Extract the (X, Y) coordinate from the center of the cell holding the provided text.  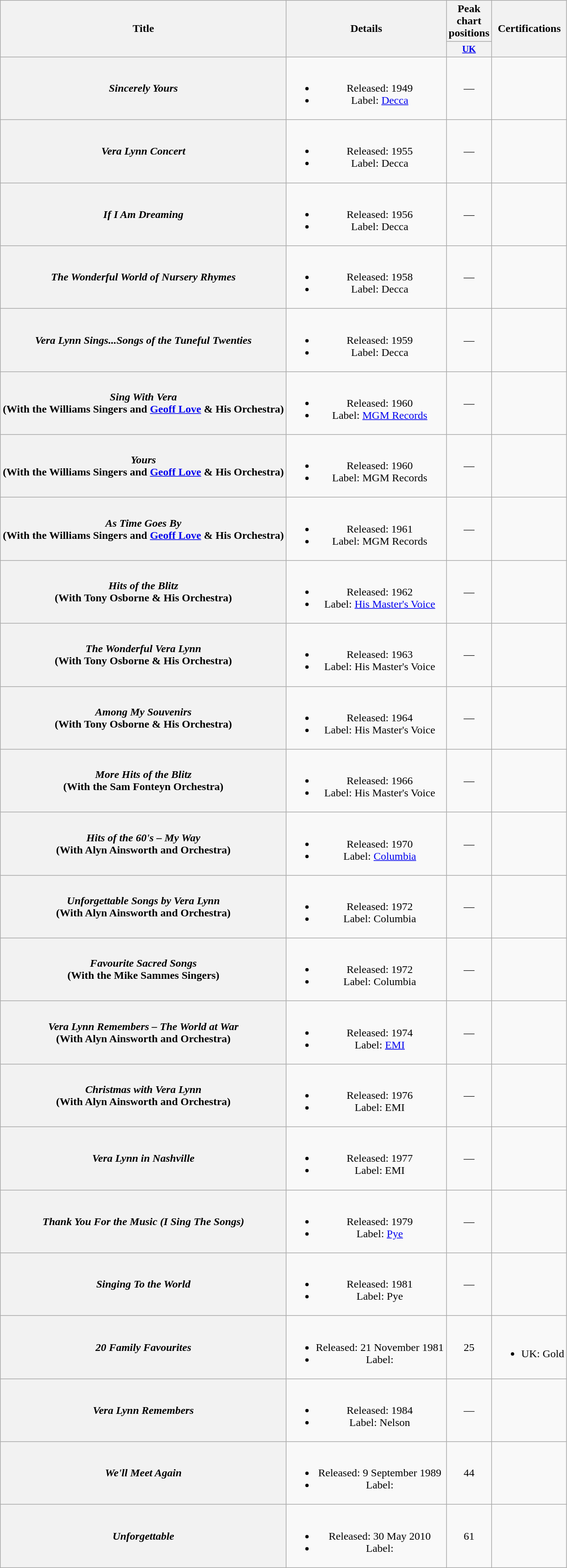
Released: 1977Label: EMI (366, 1159)
Certifications (529, 29)
Vera Lynn Concert (144, 151)
Released: 1979Label: Pye (366, 1222)
We'll Meet Again (144, 1473)
20 Family Favourites (144, 1347)
Released: 30 May 2010Label: (366, 1536)
UK (469, 49)
Released: 9 September 1989Label: (366, 1473)
Peak chart positions (469, 21)
Unforgettable (144, 1536)
Thank You For the Music (I Sing The Songs) (144, 1222)
Released: 1956Label: Decca (366, 214)
Released: 1955Label: Decca (366, 151)
Sincerely Yours (144, 88)
The Wonderful World of Nursery Rhymes (144, 277)
Released: 1964Label: His Master's Voice (366, 718)
Vera Lynn Sings...Songs of the Tuneful Twenties (144, 340)
Released: 1963Label: His Master's Voice (366, 655)
UK: Gold (529, 1347)
Title (144, 29)
Released: 1984Label: Nelson (366, 1410)
Christmas with Vera Lynn(With Alyn Ainsworth and Orchestra) (144, 1095)
Favourite Sacred Songs(With the Mike Sammes Singers) (144, 969)
Released: 1976Label: EMI (366, 1095)
Singing To the World (144, 1284)
The Wonderful Vera Lynn(With Tony Osborne & His Orchestra) (144, 655)
Among My Souvenirs(With Tony Osborne & His Orchestra) (144, 718)
If I Am Dreaming (144, 214)
Details (366, 29)
Hits of the 60's – My Way(With Alyn Ainsworth and Orchestra) (144, 844)
Released: 1962Label: His Master's Voice (366, 592)
Vera Lynn Remembers – The World at War(With Alyn Ainsworth and Orchestra) (144, 1032)
25 (469, 1347)
Unforgettable Songs by Vera Lynn(With Alyn Ainsworth and Orchestra) (144, 906)
Sing With Vera(With the Williams Singers and Geoff Love & His Orchestra) (144, 403)
Released: 21 November 1981Label: (366, 1347)
61 (469, 1536)
Released: 1949Label: Decca (366, 88)
Vera Lynn Remembers (144, 1410)
More Hits of the Blitz(With the Sam Fonteyn Orchestra) (144, 781)
Yours(With the Williams Singers and Geoff Love & His Orchestra) (144, 466)
Hits of the Blitz(With Tony Osborne & His Orchestra) (144, 592)
Released: 1959Label: Decca (366, 340)
Released: 1974Label: EMI (366, 1032)
Vera Lynn in Nashville (144, 1159)
Released: 1958Label: Decca (366, 277)
Released: 1961Label: MGM Records (366, 529)
As Time Goes By(With the Williams Singers and Geoff Love & His Orchestra) (144, 529)
Released: 1981Label: Pye (366, 1284)
Released: 1970Label: Columbia (366, 844)
Released: 1966Label: His Master's Voice (366, 781)
44 (469, 1473)
